Scan for the cell matching the given text and deliver its (x, y) coordinate at center. 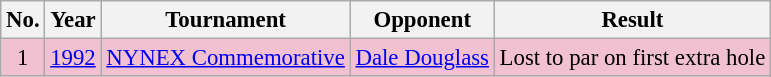
Opponent (422, 20)
No. (23, 20)
Result (632, 20)
Dale Douglass (422, 58)
Tournament (226, 20)
NYNEX Commemorative (226, 58)
1992 (73, 58)
1 (23, 58)
Year (73, 20)
Lost to par on first extra hole (632, 58)
